Pinpoint the cell where the given text exists, returning its [x, y] midpoint coordinate. 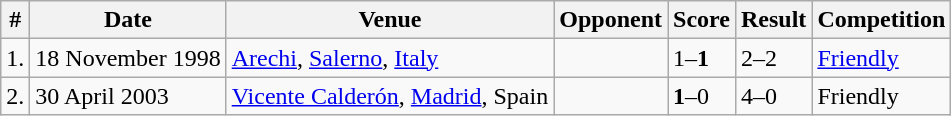
Result [773, 20]
2–2 [773, 58]
Opponent [611, 20]
18 November 1998 [128, 58]
Venue [390, 20]
# [16, 20]
1–1 [702, 58]
2. [16, 96]
30 April 2003 [128, 96]
Date [128, 20]
Vicente Calderón, Madrid, Spain [390, 96]
Competition [882, 20]
4–0 [773, 96]
1. [16, 58]
1–0 [702, 96]
Score [702, 20]
Arechi, Salerno, Italy [390, 58]
